Return the [x, y] coordinate for the center point of the cell that contains the specified text.  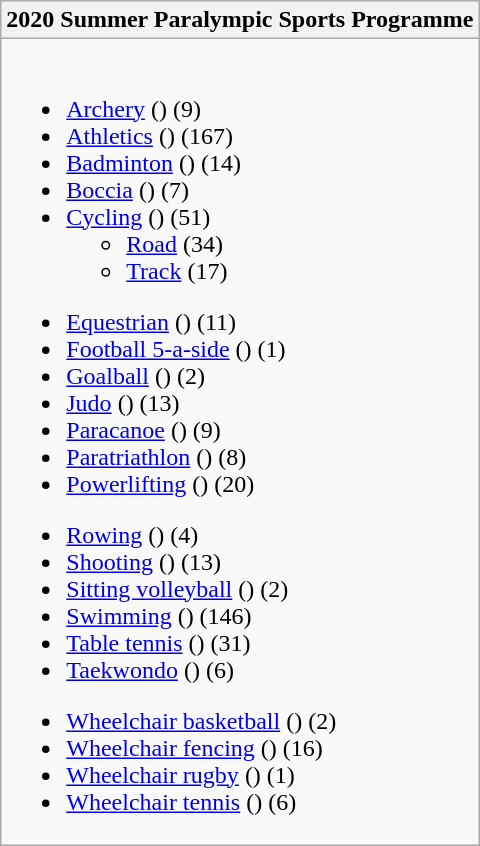
2020 Summer Paralympic Sports Programme [240, 20]
